Locate the cell with the specified text and output its [x, y] center coordinate. 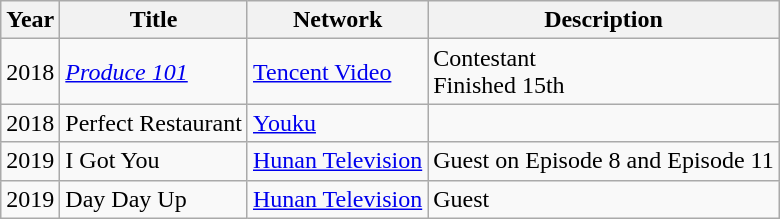
Year [30, 20]
Produce 101 [154, 72]
Day Day Up [154, 199]
Description [604, 20]
Network [337, 20]
Perfect Restaurant [154, 123]
Tencent Video [337, 72]
Title [154, 20]
Youku [337, 123]
Guest [604, 199]
I Got You [154, 161]
Guest on Episode 8 and Episode 11 [604, 161]
ContestantFinished 15th [604, 72]
